Capture the cell that displays the provided text and extract its (X, Y) central coordinate. 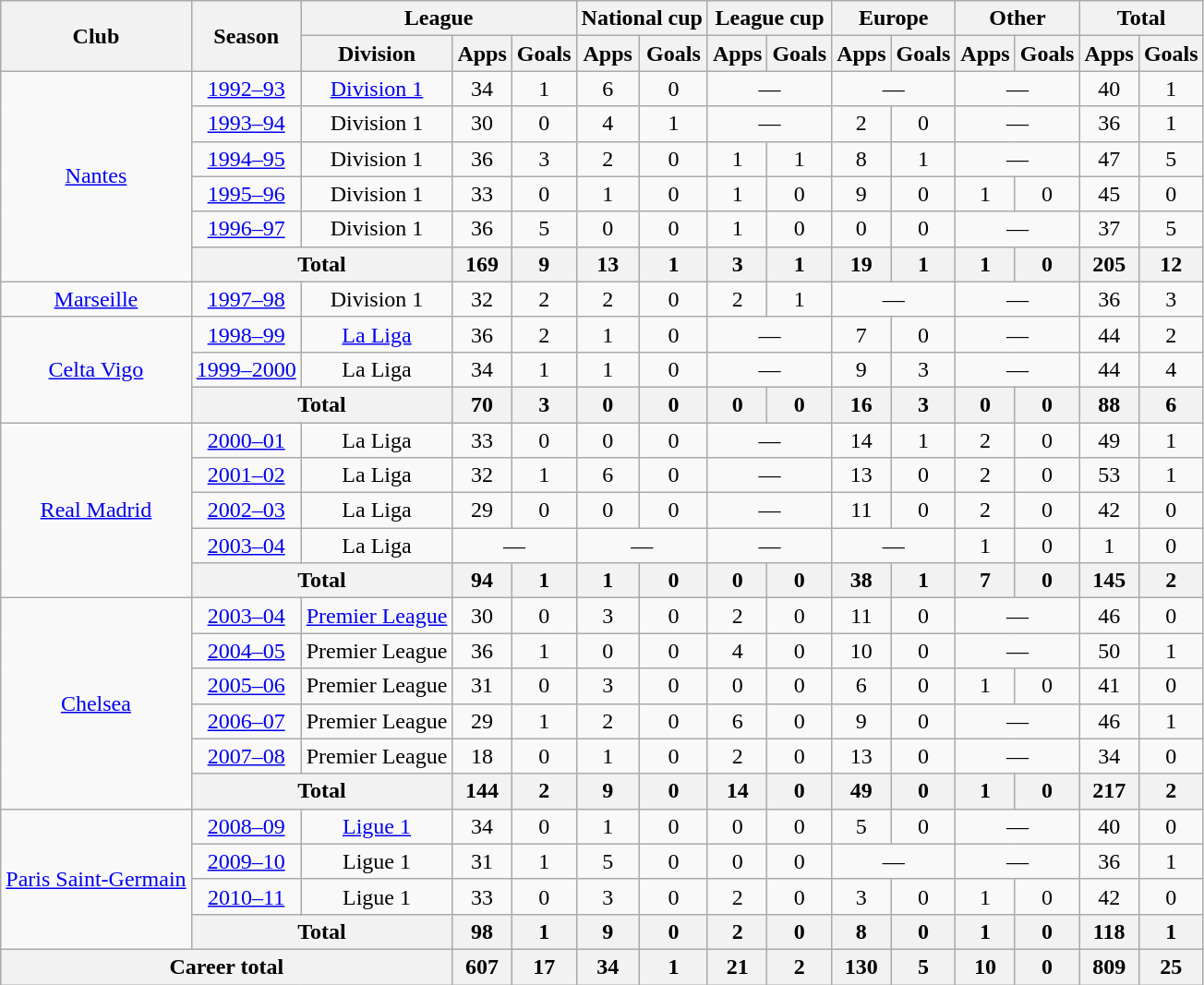
45 (1109, 194)
Marseille (96, 299)
Career total (227, 967)
2006–07 (246, 721)
2008–09 (246, 826)
19 (861, 264)
25 (1171, 967)
88 (1109, 404)
1995–96 (246, 194)
118 (1109, 931)
Paris Saint-Germain (96, 879)
1993–94 (246, 124)
38 (861, 581)
Europe (894, 18)
16 (861, 404)
144 (482, 791)
Club (96, 36)
League cup (769, 18)
Real Madrid (96, 511)
2010–11 (246, 896)
47 (1109, 159)
21 (737, 967)
70 (482, 404)
1999–2000 (246, 369)
809 (1109, 967)
Nantes (96, 176)
18 (482, 756)
53 (1109, 475)
2001–02 (246, 475)
98 (482, 931)
National cup (642, 18)
205 (1109, 264)
217 (1109, 791)
Celta Vigo (96, 369)
Other (1017, 18)
607 (482, 967)
2004–05 (246, 651)
Division (377, 54)
12 (1171, 264)
1997–98 (246, 299)
Chelsea (96, 703)
2005–06 (246, 686)
2002–03 (246, 511)
145 (1109, 581)
2009–10 (246, 861)
130 (861, 967)
50 (1109, 651)
2007–08 (246, 756)
1992–93 (246, 89)
41 (1109, 686)
League (439, 18)
1996–97 (246, 229)
1998–99 (246, 334)
2000–01 (246, 440)
Season (246, 36)
1994–95 (246, 159)
94 (482, 581)
169 (482, 264)
37 (1109, 229)
17 (544, 967)
